Scan for the cell matching the given text and deliver its [x, y] coordinate at center. 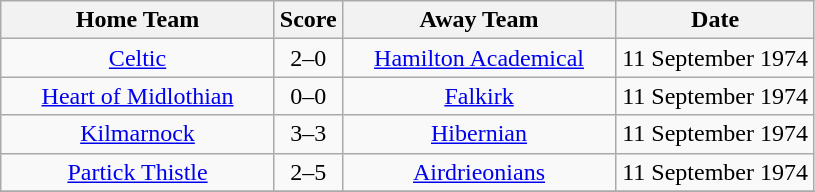
Partick Thistle [138, 172]
Falkirk [479, 96]
2–0 [308, 58]
3–3 [308, 134]
Date [716, 20]
Kilmarnock [138, 134]
2–5 [308, 172]
Heart of Midlothian [138, 96]
Home Team [138, 20]
Airdrieonians [479, 172]
Hibernian [479, 134]
Celtic [138, 58]
Score [308, 20]
Away Team [479, 20]
0–0 [308, 96]
Hamilton Academical [479, 58]
